Pinpoint the cell where the given text exists, returning its [x, y] midpoint coordinate. 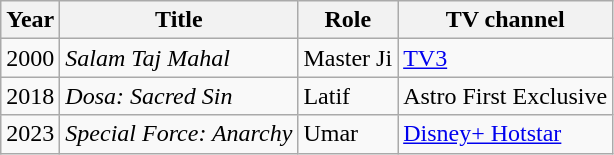
2000 [30, 58]
2023 [30, 134]
Disney+ Hotstar [506, 134]
Role [348, 20]
Title [179, 20]
Dosa: Sacred Sin [179, 96]
Astro First Exclusive [506, 96]
2018 [30, 96]
TV channel [506, 20]
Year [30, 20]
Salam Taj Mahal [179, 58]
TV3 [506, 58]
Special Force: Anarchy [179, 134]
Latif [348, 96]
Umar [348, 134]
Master Ji [348, 58]
